Return the [X, Y] coordinate for the center point of the cell that contains the specified text.  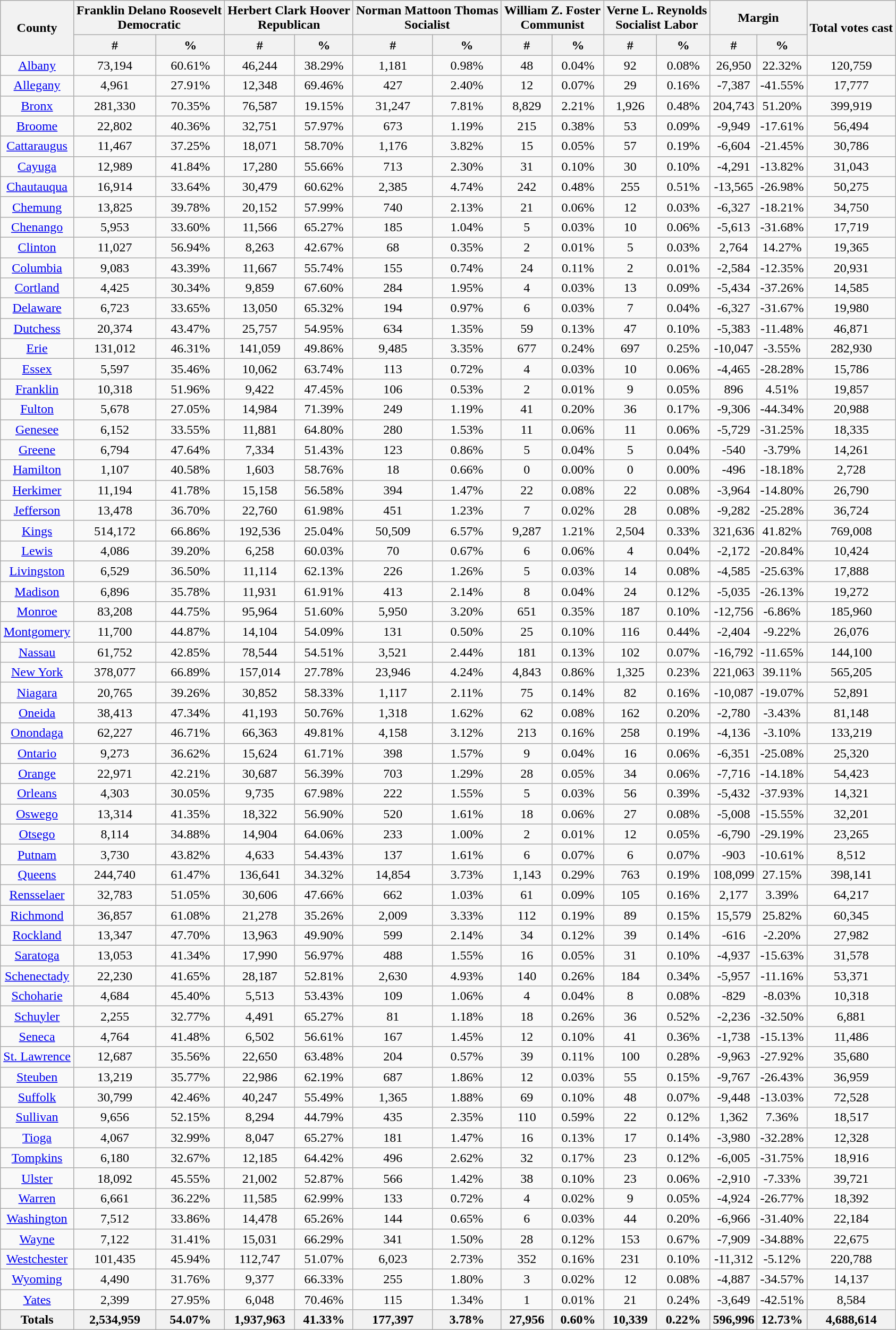
1,926 [630, 106]
45.40% [190, 996]
-9.22% [782, 632]
13,219 [115, 1077]
-25.28% [782, 510]
22,184 [851, 1218]
1,603 [260, 470]
133 [392, 1198]
44.79% [324, 1117]
-3.55% [782, 349]
41.84% [190, 166]
6,661 [115, 1198]
4.74% [467, 187]
51.05% [190, 895]
-4,136 [733, 733]
1.80% [467, 1280]
13,050 [260, 308]
1,937,963 [260, 1320]
27.05% [190, 409]
30,479 [260, 187]
81,148 [851, 713]
23,946 [392, 672]
11,700 [115, 632]
41.48% [190, 1037]
-28.28% [782, 369]
St. Lawrence [37, 1057]
46.31% [190, 349]
Cayuga [37, 166]
68 [392, 247]
-3.43% [782, 713]
47.70% [190, 936]
51.96% [190, 389]
226 [392, 571]
-616 [733, 936]
-3.79% [782, 450]
-6,005 [733, 1158]
673 [392, 126]
12,185 [260, 1158]
0.33% [683, 531]
61.91% [324, 592]
-37.26% [782, 288]
41,193 [260, 713]
-7,909 [733, 1239]
3.39% [782, 895]
Oswego [37, 814]
2,009 [392, 915]
-31.40% [782, 1218]
8,294 [260, 1117]
5,953 [115, 227]
6.57% [467, 531]
596,996 [733, 1320]
1.62% [467, 713]
64.06% [324, 834]
17,888 [851, 571]
66.89% [190, 672]
33.64% [190, 187]
Dutchess [37, 329]
-2,404 [733, 632]
5,597 [115, 369]
Albany [37, 65]
82 [630, 693]
27,982 [851, 936]
64,217 [851, 895]
Delaware [37, 308]
6,048 [260, 1300]
Hamilton [37, 470]
36,857 [115, 915]
39,721 [851, 1178]
566 [392, 1178]
Tioga [37, 1138]
22,230 [115, 976]
0.51% [683, 187]
32.99% [190, 1138]
-31.67% [782, 308]
17,280 [260, 166]
13,478 [115, 510]
32 [527, 1158]
1 [527, 1300]
58.33% [324, 693]
Rockland [37, 936]
32,783 [115, 895]
30,799 [115, 1097]
697 [630, 349]
34,750 [851, 207]
Madison [37, 592]
-13,565 [733, 187]
2,630 [392, 976]
0.65% [467, 1218]
38.29% [324, 65]
51.43% [324, 450]
0.36% [683, 1037]
2,399 [115, 1300]
64.42% [324, 1158]
1.06% [467, 996]
2.30% [467, 166]
740 [392, 207]
7,334 [260, 450]
Schoharie [37, 996]
-18.21% [782, 207]
115 [392, 1300]
215 [527, 126]
4.51% [782, 389]
6,723 [115, 308]
Orange [37, 773]
6,023 [392, 1259]
25 [527, 632]
0.44% [683, 632]
3.20% [467, 612]
4,067 [115, 1138]
70.35% [190, 106]
131,012 [115, 349]
60,345 [851, 915]
177,397 [392, 1320]
34.32% [324, 874]
53 [630, 126]
41.34% [190, 956]
14,478 [260, 1218]
35,680 [851, 1057]
109 [392, 996]
20,988 [851, 409]
242 [527, 187]
220,788 [851, 1259]
78,544 [260, 652]
6,152 [115, 430]
-4,887 [733, 1280]
192,536 [260, 531]
-13.82% [782, 166]
-15.55% [782, 814]
11,881 [260, 430]
47.66% [324, 895]
35.26% [324, 915]
66.33% [324, 1280]
-540 [733, 450]
599 [392, 936]
0.38% [578, 126]
-32.50% [782, 1016]
51.20% [782, 106]
17 [630, 1138]
0.39% [683, 794]
60.62% [324, 187]
18,322 [260, 814]
Washington [37, 1218]
-21.45% [782, 146]
3.82% [467, 146]
185,960 [851, 612]
23,265 [851, 834]
39.78% [190, 207]
1,107 [115, 470]
61.47% [190, 874]
1.23% [467, 510]
27.91% [190, 86]
41.33% [324, 1320]
-4,465 [733, 369]
18,916 [851, 1158]
16,914 [115, 187]
-9,282 [733, 510]
County [37, 28]
13,314 [115, 814]
11,027 [115, 247]
69.46% [324, 86]
398,141 [851, 874]
3.33% [467, 915]
40.36% [190, 126]
8,512 [851, 854]
32.77% [190, 1016]
Totals [37, 1320]
14 [630, 571]
18,071 [260, 146]
-37.93% [782, 794]
9,083 [115, 267]
30.05% [190, 794]
44.87% [190, 632]
13,825 [115, 207]
162 [630, 713]
Oneida [37, 713]
Herbert Clark HooverRepublican [289, 18]
-10,087 [733, 693]
763 [630, 874]
22.32% [782, 65]
-6,604 [733, 146]
4,086 [115, 551]
-5,035 [733, 592]
38 [527, 1178]
Richmond [37, 915]
244,740 [115, 874]
81 [392, 1016]
6,529 [115, 571]
36,959 [851, 1077]
399,919 [851, 106]
62,227 [115, 733]
56.90% [324, 814]
3.12% [467, 733]
116 [630, 632]
-14.18% [782, 773]
-6,966 [733, 1218]
29 [630, 86]
9,377 [260, 1280]
-5,432 [733, 794]
26,950 [733, 65]
42.85% [190, 652]
100 [630, 1057]
0.50% [467, 632]
-15.13% [782, 1037]
66.29% [324, 1239]
36.22% [190, 1198]
18,517 [851, 1117]
31.76% [190, 1280]
5,678 [115, 409]
54.09% [324, 632]
14.27% [782, 247]
Suffolk [37, 1097]
30 [630, 166]
Allegany [37, 86]
54.95% [324, 329]
51.60% [324, 612]
42.67% [324, 247]
Herkimer [37, 490]
Cortland [37, 288]
Monroe [37, 612]
52.87% [324, 1178]
713 [392, 166]
19,365 [851, 247]
1.35% [467, 329]
9,422 [260, 389]
-31.75% [782, 1158]
-5,729 [733, 430]
41.78% [190, 490]
63.48% [324, 1057]
Putnam [37, 854]
9,735 [260, 794]
20,765 [115, 693]
7,512 [115, 1218]
15,624 [260, 753]
280 [392, 430]
2.62% [467, 1158]
51.07% [324, 1259]
6,180 [115, 1158]
21,278 [260, 915]
25.04% [324, 531]
10,062 [260, 369]
-5,613 [733, 227]
14,585 [851, 288]
54.43% [324, 854]
46,871 [851, 329]
-16,792 [733, 652]
Cattaraugus [37, 146]
12.73% [782, 1320]
0.53% [467, 389]
0.66% [467, 470]
1,362 [733, 1117]
Saratoga [37, 956]
7.36% [782, 1117]
3.73% [467, 874]
49.90% [324, 936]
69 [527, 1097]
112,747 [260, 1259]
33.60% [190, 227]
30,852 [260, 693]
-7,387 [733, 86]
28,187 [260, 976]
Sullivan [37, 1117]
83,208 [115, 612]
15,579 [733, 915]
4,688,614 [851, 1320]
6,258 [260, 551]
153 [630, 1239]
45.55% [190, 1178]
27.78% [324, 672]
0.98% [467, 65]
61.08% [190, 915]
284 [392, 288]
4,764 [115, 1037]
32.67% [190, 1158]
11,585 [260, 1198]
38,413 [115, 713]
4,843 [527, 672]
63.74% [324, 369]
22,675 [851, 1239]
1.42% [467, 1178]
2,504 [630, 531]
-5,383 [733, 329]
27.95% [190, 1300]
18,335 [851, 430]
32,201 [851, 814]
39.11% [782, 672]
187 [630, 612]
3.35% [467, 349]
3.78% [467, 1320]
20,374 [115, 329]
Wayne [37, 1239]
4,303 [115, 794]
55 [630, 1077]
65.32% [324, 308]
4,490 [115, 1280]
2,177 [733, 895]
58.76% [324, 470]
9,656 [115, 1117]
4,633 [260, 854]
769,008 [851, 531]
-9,448 [733, 1097]
4,491 [260, 1016]
Chautauqua [37, 187]
89 [630, 915]
2,764 [733, 247]
8,047 [260, 1138]
394 [392, 490]
144 [392, 1218]
-14.80% [782, 490]
1.88% [467, 1097]
3,521 [392, 652]
703 [392, 773]
-34.57% [782, 1280]
-9,306 [733, 409]
Essex [37, 369]
0.60% [578, 1320]
0.22% [683, 1320]
11,467 [115, 146]
31,578 [851, 956]
1.04% [467, 227]
565,205 [851, 672]
27,956 [527, 1320]
3,730 [115, 854]
62 [527, 713]
53,371 [851, 976]
76,587 [260, 106]
11,486 [851, 1037]
-11.48% [782, 329]
136,641 [260, 874]
Steuben [37, 1077]
15,031 [260, 1239]
14,321 [851, 794]
44 [630, 1218]
281,330 [115, 106]
11,194 [115, 490]
2,255 [115, 1016]
92 [630, 65]
677 [527, 349]
Bronx [37, 106]
22,650 [260, 1057]
-4,924 [733, 1198]
1.45% [467, 1037]
41.65% [190, 976]
46,244 [260, 65]
Erie [37, 349]
52,891 [851, 693]
Broome [37, 126]
-12.35% [782, 267]
213 [527, 733]
144,100 [851, 652]
110 [527, 1117]
9,485 [392, 349]
19,980 [851, 308]
Schenectady [37, 976]
37.25% [190, 146]
-9,767 [733, 1077]
Fulton [37, 409]
41.35% [190, 814]
15,786 [851, 369]
Yates [37, 1300]
22,802 [115, 126]
-11.65% [782, 652]
0.57% [467, 1057]
2.11% [467, 693]
520 [392, 814]
19,857 [851, 389]
11,114 [260, 571]
31,247 [392, 106]
9,287 [527, 531]
1.18% [467, 1016]
-2.20% [782, 936]
17,719 [851, 227]
0.25% [683, 349]
30.34% [190, 288]
-1,738 [733, 1037]
6,881 [851, 1016]
-2,172 [733, 551]
12,989 [115, 166]
378,077 [115, 672]
43.39% [190, 267]
14,854 [392, 874]
-3.10% [782, 733]
-7,716 [733, 773]
413 [392, 592]
Greene [37, 450]
-829 [733, 996]
-26.43% [782, 1077]
101,435 [115, 1259]
Norman Mattoon ThomasSocialist [427, 18]
2.44% [467, 652]
140 [527, 976]
36,724 [851, 510]
Lewis [37, 551]
56.97% [324, 956]
49.81% [324, 733]
204 [392, 1057]
17,990 [260, 956]
Rensselaer [37, 895]
32,751 [260, 126]
120,759 [851, 65]
18,092 [115, 1178]
19,272 [851, 592]
William Z. FosterCommunist [553, 18]
56,494 [851, 126]
1,143 [527, 874]
34.88% [190, 834]
52.81% [324, 976]
-11,312 [733, 1259]
2,534,959 [115, 1320]
2.21% [578, 106]
-3,980 [733, 1138]
2,728 [851, 470]
167 [392, 1037]
221,063 [733, 672]
-25.08% [782, 753]
112 [527, 915]
43.82% [190, 854]
39.20% [190, 551]
61.98% [324, 510]
13,347 [115, 936]
-15.63% [782, 956]
31.41% [190, 1239]
56.94% [190, 247]
-2,910 [733, 1178]
4,961 [115, 86]
-26.98% [782, 187]
62.99% [324, 1198]
-5,008 [733, 814]
Total votes cast [851, 28]
1.21% [578, 531]
52.15% [190, 1117]
1,181 [392, 65]
Franklin Delano Roosevelt Democratic [149, 18]
-5,434 [733, 288]
Clinton [37, 247]
35.77% [190, 1077]
25,320 [851, 753]
Jefferson [37, 510]
35.78% [190, 592]
61.71% [324, 753]
-31.25% [782, 430]
50.76% [324, 713]
Westchester [37, 1259]
0.29% [578, 874]
42.46% [190, 1097]
Genesee [37, 430]
-18.18% [782, 470]
4.93% [467, 976]
231 [630, 1259]
Chenango [37, 227]
2.13% [467, 207]
50,275 [851, 187]
155 [392, 267]
11,667 [260, 267]
233 [392, 834]
Wyoming [37, 1280]
54.07% [190, 1320]
-10.61% [782, 854]
427 [392, 86]
36.70% [190, 510]
341 [392, 1239]
40.58% [190, 470]
1.00% [467, 834]
-7.33% [782, 1178]
634 [392, 329]
321,636 [733, 531]
-9,963 [733, 1057]
131 [392, 632]
9,273 [115, 753]
73,194 [115, 65]
-2,780 [733, 713]
4,425 [115, 288]
10,339 [630, 1320]
56.39% [324, 773]
53.43% [324, 996]
55.74% [324, 267]
55.66% [324, 166]
61,752 [115, 652]
0.59% [578, 1117]
1,117 [392, 693]
18,392 [851, 1198]
-27.92% [782, 1057]
7,122 [115, 1239]
21,002 [260, 1178]
58.70% [324, 146]
12,687 [115, 1057]
2,385 [392, 187]
2.35% [467, 1117]
46.71% [190, 733]
19.15% [324, 106]
30,687 [260, 773]
185 [392, 227]
204,743 [733, 106]
2.40% [467, 86]
8,584 [851, 1300]
896 [733, 389]
44.75% [190, 612]
49.86% [324, 349]
Queens [37, 874]
184 [630, 976]
1.34% [467, 1300]
106 [392, 389]
1.26% [467, 571]
0.97% [467, 308]
25.82% [782, 915]
13,963 [260, 936]
-8.03% [782, 996]
67.60% [324, 288]
258 [630, 733]
141,059 [260, 349]
Onondaga [37, 733]
26,790 [851, 490]
-20.84% [782, 551]
40,247 [260, 1097]
35.46% [190, 369]
Verne L. ReynoldsSocialist Labor [657, 18]
50,509 [392, 531]
-5,957 [733, 976]
0.28% [683, 1057]
Columbia [37, 267]
2.73% [467, 1259]
-6,351 [733, 753]
8,114 [115, 834]
1,365 [392, 1097]
-34.88% [782, 1239]
67.98% [324, 794]
Schuyler [37, 1016]
0.34% [683, 976]
35.56% [190, 1057]
56.61% [324, 1037]
-44.34% [782, 409]
60.61% [190, 65]
687 [392, 1077]
Kings [37, 531]
22,971 [115, 773]
14,104 [260, 632]
8,263 [260, 247]
435 [392, 1117]
12,328 [851, 1138]
249 [392, 409]
1.57% [467, 753]
Ulster [37, 1178]
1.03% [467, 895]
5,513 [260, 996]
1,176 [392, 146]
662 [392, 895]
496 [392, 1158]
55.49% [324, 1097]
62.13% [324, 571]
31,043 [851, 166]
14,984 [260, 409]
47.34% [190, 713]
1.50% [467, 1239]
4,158 [392, 733]
-903 [733, 854]
-6.86% [782, 612]
398 [392, 753]
Nassau [37, 652]
27 [630, 814]
1.86% [467, 1077]
Chemung [37, 207]
45.94% [190, 1259]
651 [527, 612]
59 [527, 329]
451 [392, 510]
-19.07% [782, 693]
137 [392, 854]
70 [392, 551]
13 [630, 288]
61 [527, 895]
70.46% [324, 1300]
-17.61% [782, 126]
Franklin [37, 389]
Livingston [37, 571]
488 [392, 956]
9,859 [260, 288]
57 [630, 146]
-9,949 [733, 126]
30,606 [260, 895]
-4,585 [733, 571]
56 [630, 794]
Orleans [37, 794]
Margin [758, 18]
0.23% [683, 672]
514,172 [115, 531]
133,219 [851, 733]
Seneca [37, 1037]
14,137 [851, 1280]
1,318 [392, 713]
41.82% [782, 531]
-496 [733, 470]
36.50% [190, 571]
105 [630, 895]
1,325 [630, 672]
282,930 [851, 349]
Otsego [37, 834]
-3,649 [733, 1300]
30,786 [851, 146]
-11.16% [782, 976]
-32.28% [782, 1138]
11,931 [260, 592]
6,896 [115, 592]
47.64% [190, 450]
27.15% [782, 874]
157,014 [260, 672]
20,152 [260, 207]
3 [527, 1280]
0.52% [683, 1016]
Tompkins [37, 1158]
14,904 [260, 834]
194 [392, 308]
15,158 [260, 490]
8,829 [527, 106]
64.80% [324, 430]
7.81% [467, 106]
56.58% [324, 490]
Niagara [37, 693]
66.86% [190, 531]
4.24% [467, 672]
33.65% [190, 308]
33.86% [190, 1218]
57.99% [324, 207]
1.53% [467, 430]
New York [37, 672]
22,760 [260, 510]
60.03% [324, 551]
57.97% [324, 126]
13,053 [115, 956]
47 [630, 329]
6,502 [260, 1037]
54.51% [324, 652]
54,423 [851, 773]
33.55% [190, 430]
-42.51% [782, 1300]
1.95% [467, 288]
14,261 [851, 450]
222 [392, 794]
47.45% [324, 389]
43.47% [190, 329]
11,566 [260, 227]
352 [527, 1259]
-2,584 [733, 267]
12,348 [260, 86]
-10,047 [733, 349]
0.74% [467, 267]
25,757 [260, 329]
10,424 [851, 551]
Montgomery [37, 632]
39.26% [190, 693]
-26.77% [782, 1198]
-2,236 [733, 1016]
95,964 [260, 612]
6,794 [115, 450]
36.62% [190, 753]
-3,964 [733, 490]
17,777 [851, 86]
108,099 [733, 874]
26,076 [851, 632]
4,684 [115, 996]
-4,937 [733, 956]
-25.63% [782, 571]
1.29% [467, 773]
-12,756 [733, 612]
20,931 [851, 267]
123 [392, 450]
-6,790 [733, 834]
-13.03% [782, 1097]
-29.19% [782, 834]
5,950 [392, 612]
-41.55% [782, 86]
72,528 [851, 1097]
-31.68% [782, 227]
66,363 [260, 733]
22,986 [260, 1077]
Warren [37, 1198]
102 [630, 652]
113 [392, 369]
62.19% [324, 1077]
71.39% [324, 409]
42.21% [190, 773]
-4,291 [733, 166]
-26.13% [782, 592]
65.26% [324, 1218]
-5.12% [782, 1259]
Ontario [37, 753]
15 [527, 146]
75 [527, 693]
